Extract the (X, Y) coordinate from the center of the cell holding the provided text.  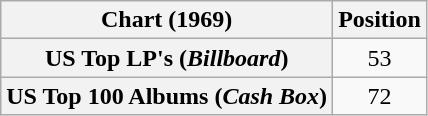
Chart (1969) (167, 20)
72 (380, 96)
Position (380, 20)
US Top 100 Albums (Cash Box) (167, 96)
US Top LP's (Billboard) (167, 58)
53 (380, 58)
